Locate the cell with the specified text and output its [x, y] center coordinate. 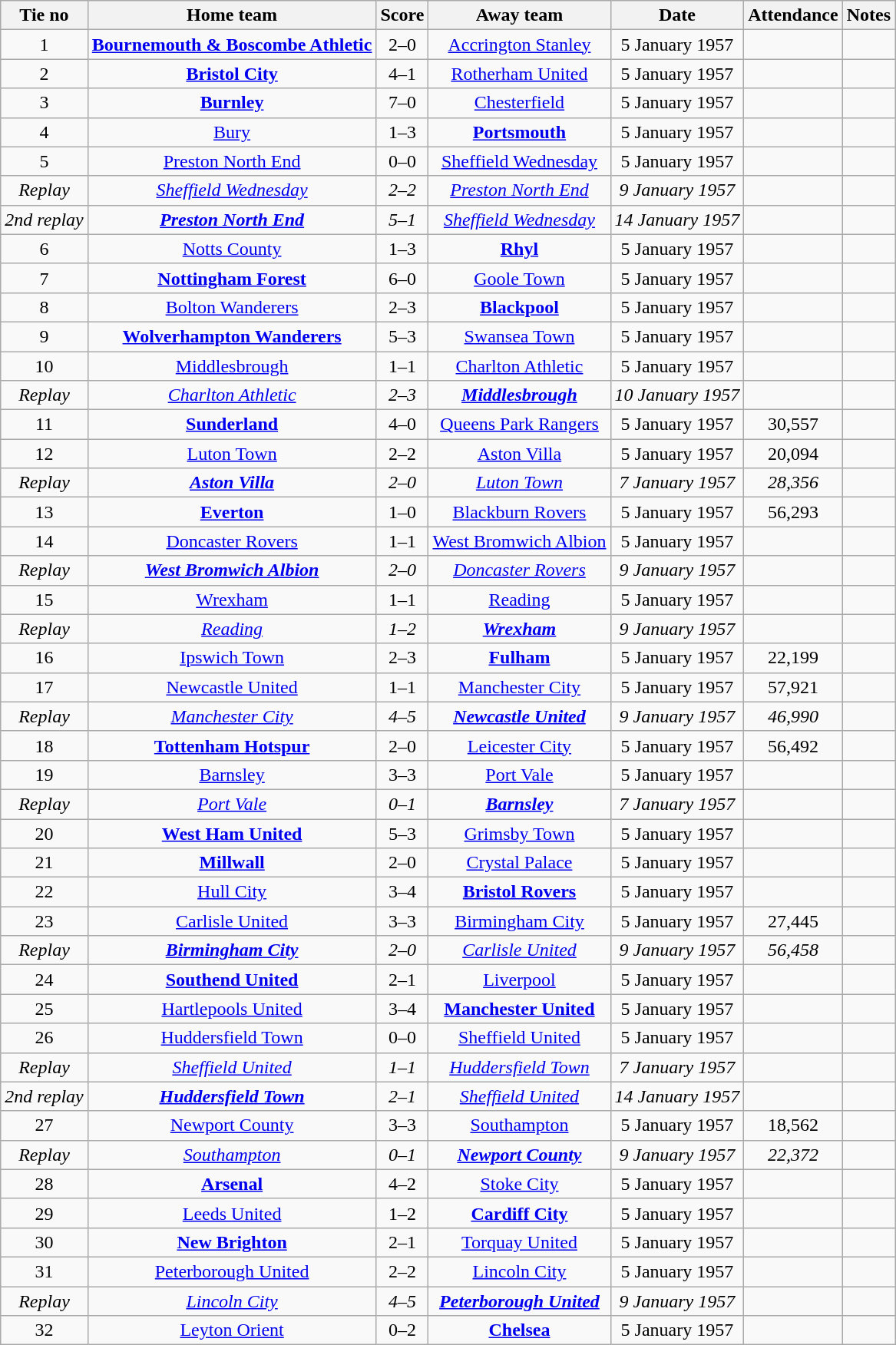
14 [45, 541]
22,372 [793, 1155]
Burnley [232, 103]
7 [45, 278]
Leicester City [519, 745]
0–2 [402, 1330]
Hull City [232, 892]
30 [45, 1242]
Millwall [232, 863]
21 [45, 863]
Bury [232, 132]
4–2 [402, 1184]
30,557 [793, 425]
West Ham United [232, 833]
Blackpool [519, 307]
Chelsea [519, 1330]
11 [45, 425]
5 [45, 161]
Everton [232, 512]
Date [677, 15]
28,356 [793, 483]
6–0 [402, 278]
31 [45, 1271]
Home team [232, 15]
Arsenal [232, 1184]
Portsmouth [519, 132]
Fulham [519, 658]
32 [45, 1330]
Sunderland [232, 425]
20,094 [793, 454]
Attendance [793, 15]
Queens Park Rangers [519, 425]
Swansea Town [519, 336]
5–1 [402, 220]
56,458 [793, 950]
Bristol Rovers [519, 892]
Bristol City [232, 74]
1 [45, 45]
7–0 [402, 103]
Southend United [232, 980]
Manchester United [519, 1009]
4 [45, 132]
22,199 [793, 658]
Away team [519, 15]
29 [45, 1213]
2 [45, 74]
Leyton Orient [232, 1330]
Notts County [232, 249]
Accrington Stanley [519, 45]
15 [45, 600]
24 [45, 980]
27 [45, 1125]
Tottenham Hotspur [232, 745]
Grimsby Town [519, 833]
4–0 [402, 425]
16 [45, 658]
17 [45, 687]
23 [45, 921]
Rhyl [519, 249]
Blackburn Rovers [519, 512]
9 [45, 336]
Leeds United [232, 1213]
19 [45, 775]
Wolverhampton Wanderers [232, 336]
Crystal Palace [519, 863]
26 [45, 1038]
Liverpool [519, 980]
Nottingham Forest [232, 278]
18,562 [793, 1125]
22 [45, 892]
Score [402, 15]
6 [45, 249]
1–0 [402, 512]
13 [45, 512]
20 [45, 833]
46,990 [793, 716]
Ipswich Town [232, 658]
18 [45, 745]
10 January 1957 [677, 395]
Torquay United [519, 1242]
Rotherham United [519, 74]
Goole Town [519, 278]
56,492 [793, 745]
Notes [868, 15]
Stoke City [519, 1184]
27,445 [793, 921]
56,293 [793, 512]
12 [45, 454]
8 [45, 307]
Chesterfield [519, 103]
Cardiff City [519, 1213]
Bournemouth & Boscombe Athletic [232, 45]
10 [45, 366]
25 [45, 1009]
New Brighton [232, 1242]
57,921 [793, 687]
4–1 [402, 74]
28 [45, 1184]
Tie no [45, 15]
Bolton Wanderers [232, 307]
3 [45, 103]
Hartlepools United [232, 1009]
